Return (X, Y) of the center of cell containing provided text 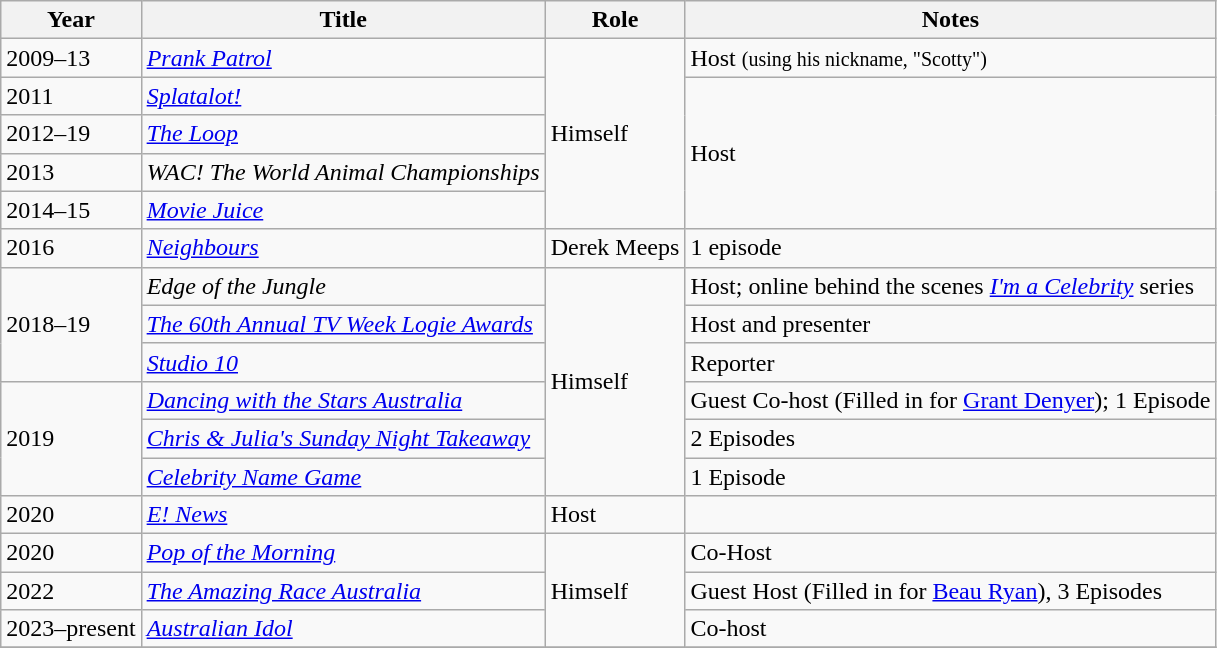
Host and presenter (950, 324)
Neighbours (343, 248)
Chris & Julia's Sunday Night Takeaway (343, 438)
2011 (71, 96)
Reporter (950, 362)
Prank Patrol (343, 58)
Australian Idol (343, 629)
WAC! The World Animal Championships (343, 172)
2014–15 (71, 210)
2019 (71, 438)
Host (using his nickname, "Scotty") (950, 58)
The 60th Annual TV Week Logie Awards (343, 324)
2023–present (71, 629)
Pop of the Morning (343, 553)
Splatalot! (343, 96)
Notes (950, 20)
2018–19 (71, 324)
Role (615, 20)
Year (71, 20)
Host; online behind the scenes I'm a Celebrity series (950, 286)
Guest Host (Filled in for Beau Ryan), 3 Episodes (950, 591)
The Amazing Race Australia (343, 591)
1 Episode (950, 477)
The Loop (343, 134)
Movie Juice (343, 210)
Studio 10 (343, 362)
Co-host (950, 629)
Derek Meeps (615, 248)
E! News (343, 515)
Guest Co-host (Filled in for Grant Denyer); 1 Episode (950, 400)
2016 (71, 248)
Celebrity Name Game (343, 477)
2 Episodes (950, 438)
Edge of the Jungle (343, 286)
2022 (71, 591)
2009–13 (71, 58)
2012–19 (71, 134)
2013 (71, 172)
Title (343, 20)
Dancing with the Stars Australia (343, 400)
Co-Host (950, 553)
1 episode (950, 248)
